Provide the [x, y] coordinate of the cell's center where the given text is located.  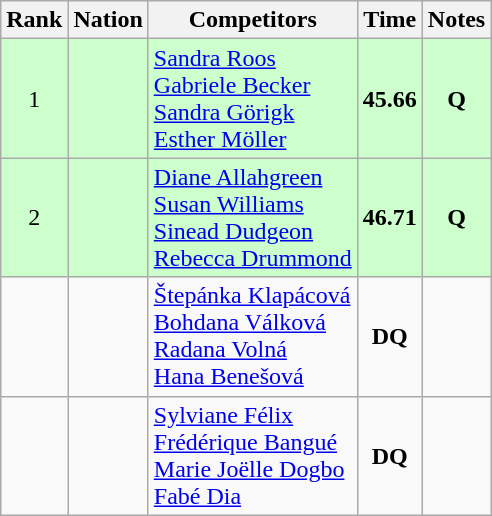
Diane AllahgreenSusan WilliamsSinead DudgeonRebecca Drummond [252, 218]
Nation [108, 20]
Štepánka KlapácováBohdana VálkováRadana VolnáHana Benešová [252, 336]
1 [34, 98]
Competitors [252, 20]
Time [390, 20]
Sandra RoosGabriele BeckerSandra GörigkEsther Möller [252, 98]
Sylviane FélixFrédérique BanguéMarie Joëlle DogboFabé Dia [252, 456]
Rank [34, 20]
46.71 [390, 218]
2 [34, 218]
Notes [456, 20]
45.66 [390, 98]
